Search for the cell housing the specified text and yield its (X, Y) center coordinate. 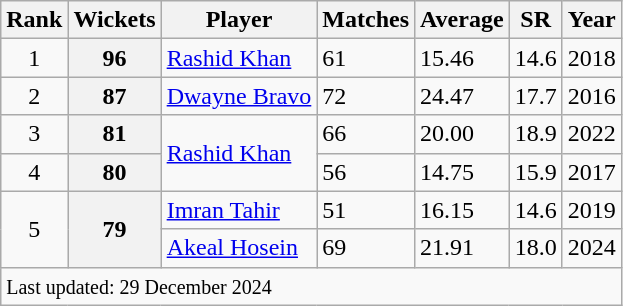
87 (114, 96)
61 (366, 58)
56 (366, 172)
Rank (34, 20)
80 (114, 172)
51 (366, 210)
24.47 (462, 96)
2 (34, 96)
81 (114, 134)
66 (366, 134)
96 (114, 58)
14.75 (462, 172)
79 (114, 229)
Year (592, 20)
72 (366, 96)
2019 (592, 210)
17.7 (536, 96)
Last updated: 29 December 2024 (311, 286)
69 (366, 248)
1 (34, 58)
2018 (592, 58)
Average (462, 20)
2016 (592, 96)
18.9 (536, 134)
Akeal Hosein (239, 248)
5 (34, 229)
Matches (366, 20)
SR (536, 20)
20.00 (462, 134)
16.15 (462, 210)
4 (34, 172)
15.9 (536, 172)
Player (239, 20)
15.46 (462, 58)
3 (34, 134)
2024 (592, 248)
2022 (592, 134)
2017 (592, 172)
18.0 (536, 248)
Imran Tahir (239, 210)
Dwayne Bravo (239, 96)
Wickets (114, 20)
21.91 (462, 248)
